Return (X, Y) of the center of cell containing provided text 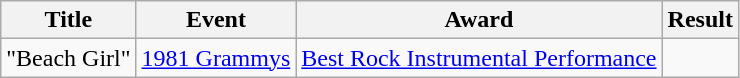
Award (479, 20)
Title (68, 20)
"Beach Girl" (68, 58)
Best Rock Instrumental Performance (479, 58)
Event (216, 20)
1981 Grammys (216, 58)
Result (700, 20)
